Return the (X, Y) coordinate for the center point of the cell that contains the specified text.  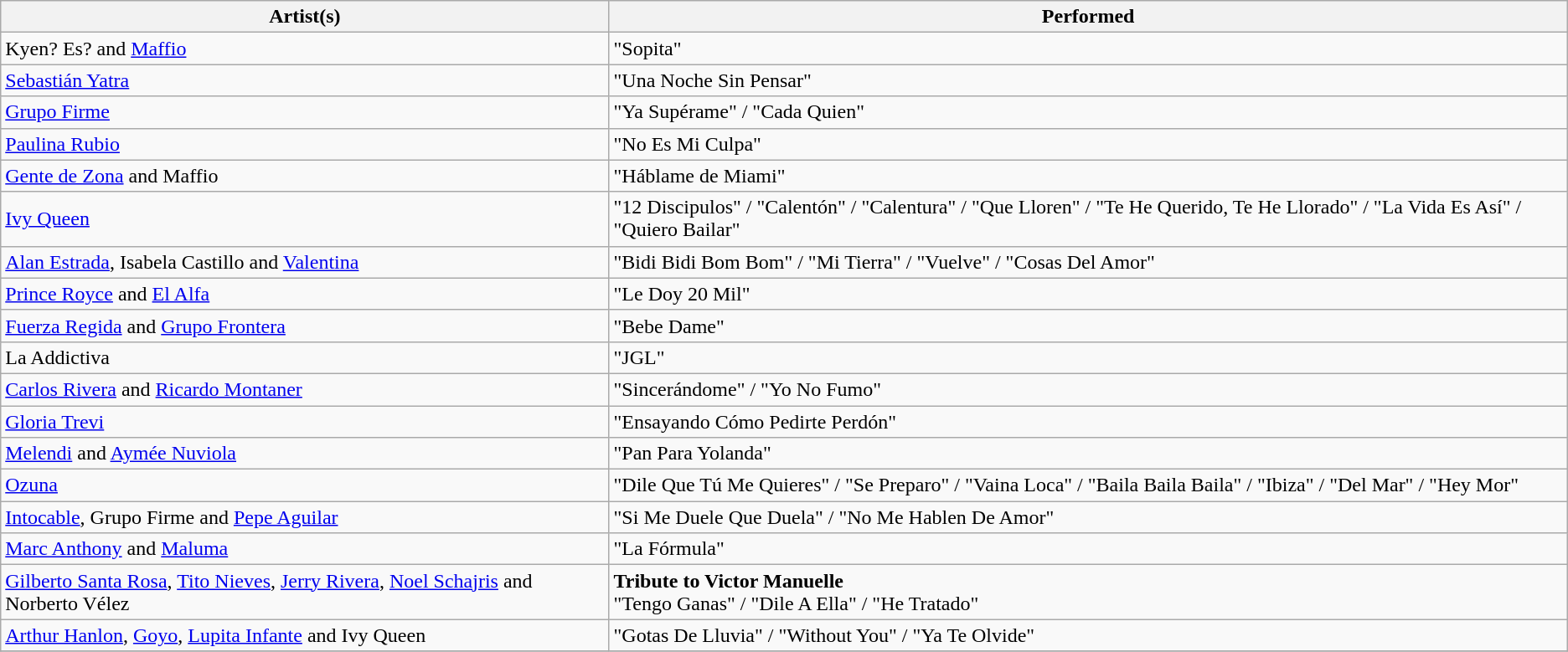
Gloria Trevi (305, 421)
"Sopita" (1088, 49)
"Sincerándome" / "Yo No Fumo" (1088, 389)
Melendi and Aymée Nuviola (305, 454)
Alan Estrada, Isabela Castillo and Valentina (305, 262)
Paulina Rubio (305, 144)
"Una Noche Sin Pensar" (1088, 80)
"Gotas De Lluvia" / "Without You" / "Ya Te Olvide" (1088, 635)
Intocable, Grupo Firme and Pepe Aguilar (305, 517)
"Háblame de Miami" (1088, 176)
"Bebe Dame" (1088, 326)
"La Fórmula" (1088, 549)
"Si Me Duele Que Duela" / "No Me Hablen De Amor" (1088, 517)
Grupo Firme (305, 112)
Prince Royce and El Alfa (305, 294)
Kyen? Es? and Maffio (305, 49)
"Le Doy 20 Mil" (1088, 294)
La Addictiva (305, 357)
Gilberto Santa Rosa, Tito Nieves, Jerry Rivera, Noel Schajris and Norberto Vélez (305, 593)
Artist(s) (305, 17)
Marc Anthony and Maluma (305, 549)
Sebastián Yatra (305, 80)
Arthur Hanlon, Goyo, Lupita Infante and Ivy Queen (305, 635)
"12 Discipulos" / "Calentón" / "Calentura" / "Que Lloren" / "Te He Querido, Te He Llorado" / "La Vida Es Así" / "Quiero Bailar" (1088, 219)
Fuerza Regida and Grupo Frontera (305, 326)
"Ensayando Cómo Pedirte Perdón" (1088, 421)
Ozuna (305, 485)
"Dile Que Tú Me Quieres" / "Se Preparo" / "Vaina Loca" / "Baila Baila Baila" / "Ibiza" / "Del Mar" / "Hey Mor" (1088, 485)
"JGL" (1088, 357)
"No Es Mi Culpa" (1088, 144)
"Pan Para Yolanda" (1088, 454)
Carlos Rivera and Ricardo Montaner (305, 389)
Performed (1088, 17)
Gente de Zona and Maffio (305, 176)
Tribute to Victor Manuelle "Tengo Ganas" / "Dile A Ella" / "He Tratado" (1088, 593)
Ivy Queen (305, 219)
"Bidi Bidi Bom Bom" / "Mi Tierra" / "Vuelve" / "Cosas Del Amor" (1088, 262)
"Ya Supérame" / "Cada Quien" (1088, 112)
